Capture the cell that displays the provided text and extract its (x, y) central coordinate. 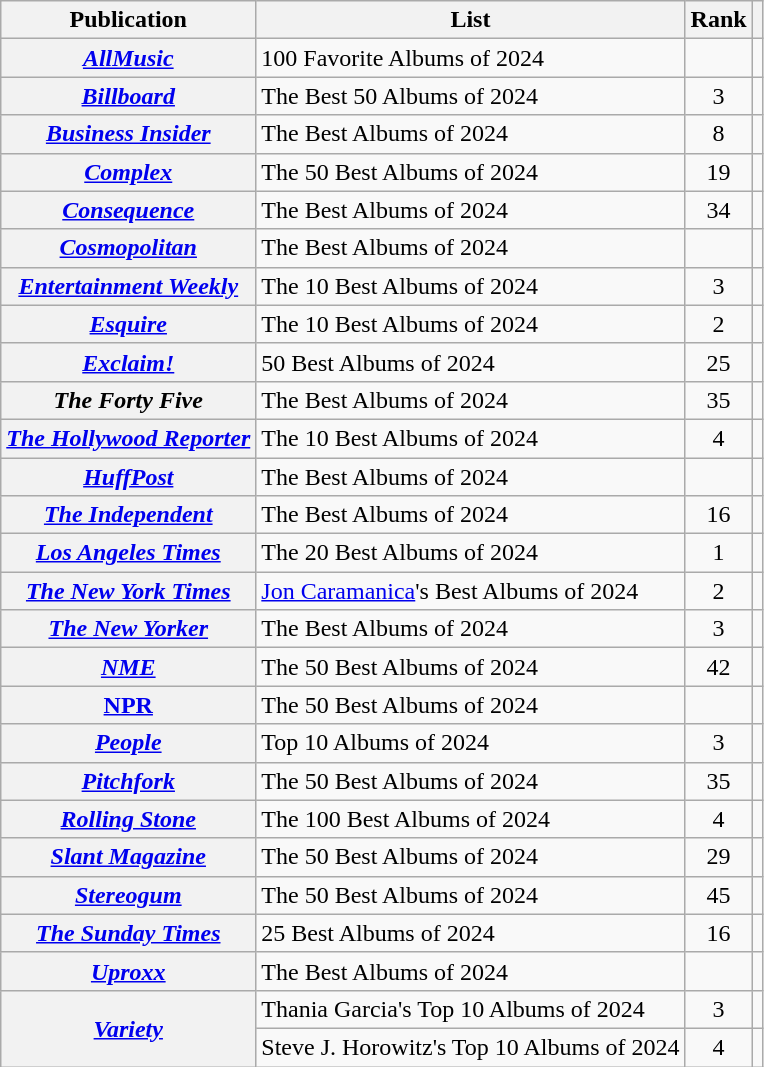
19 (718, 172)
Steve J. Horowitz's Top 10 Albums of 2024 (470, 1047)
The Best 50 Albums of 2024 (470, 96)
The Hollywood Reporter (128, 438)
Los Angeles Times (128, 553)
The Independent (128, 515)
The Forty Five (128, 400)
100 Favorite Albums of 2024 (470, 58)
The 100 Best Albums of 2024 (470, 819)
Slant Magazine (128, 857)
The Sunday Times (128, 933)
42 (718, 667)
34 (718, 210)
Rank (718, 20)
The New Yorker (128, 629)
Cosmopolitan (128, 248)
Uproxx (128, 971)
Complex (128, 172)
NME (128, 667)
Jon Caramanica's Best Albums of 2024 (470, 591)
Exclaim! (128, 362)
The 20 Best Albums of 2024 (470, 553)
Variety (128, 1028)
50 Best Albums of 2024 (470, 362)
45 (718, 895)
1 (718, 553)
8 (718, 134)
Business Insider (128, 134)
Rolling Stone (128, 819)
Esquire (128, 324)
AllMusic (128, 58)
The New York Times (128, 591)
HuffPost (128, 477)
NPR (128, 705)
Top 10 Albums of 2024 (470, 743)
25 (718, 362)
Stereogum (128, 895)
Entertainment Weekly (128, 286)
25 Best Albums of 2024 (470, 933)
Consequence (128, 210)
People (128, 743)
Billboard (128, 96)
List (470, 20)
Publication (128, 20)
29 (718, 857)
Pitchfork (128, 781)
Thania Garcia's Top 10 Albums of 2024 (470, 1009)
